Return the (x, y) coordinate for the center point of the cell that contains the specified text.  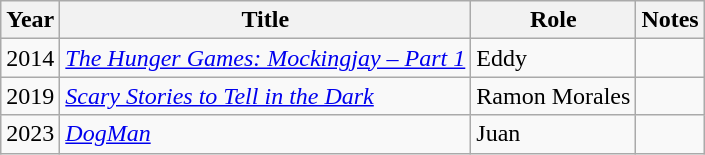
Juan (554, 134)
Role (554, 20)
2019 (30, 96)
DogMan (266, 134)
2014 (30, 58)
Year (30, 20)
Eddy (554, 58)
Ramon Morales (554, 96)
2023 (30, 134)
Scary Stories to Tell in the Dark (266, 96)
The Hunger Games: Mockingjay – Part 1 (266, 58)
Title (266, 20)
Notes (670, 20)
